Output the (X, Y) coordinate of the center of the cell containing the given text.  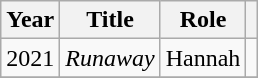
Title (110, 20)
2021 (30, 58)
Role (203, 20)
Runaway (110, 58)
Hannah (203, 58)
Year (30, 20)
